From the cell containing the given text, extract its center point as [X, Y] coordinate. 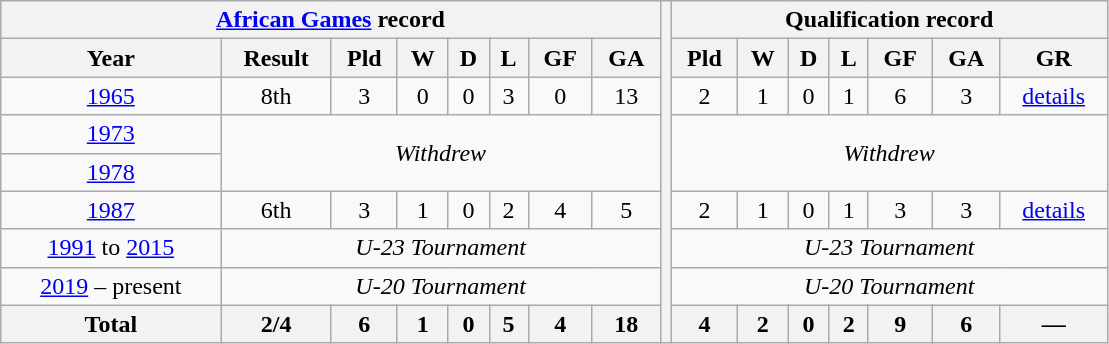
Result [276, 58]
1991 to 2015 [111, 248]
1965 [111, 96]
13 [626, 96]
2019 – present [111, 286]
1973 [111, 134]
9 [900, 324]
Qualification record [889, 20]
1987 [111, 210]
Year [111, 58]
8th [276, 96]
— [1054, 324]
1978 [111, 172]
18 [626, 324]
6th [276, 210]
Total [111, 324]
2/4 [276, 324]
GR [1054, 58]
African Games record [331, 20]
